Capture the cell that displays the provided text and extract its (X, Y) central coordinate. 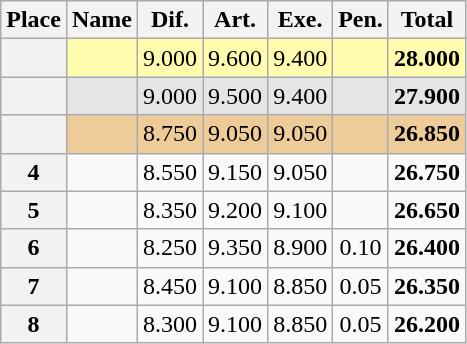
26.200 (426, 324)
9.150 (236, 172)
Name (102, 20)
5 (34, 210)
4 (34, 172)
9.350 (236, 248)
26.650 (426, 210)
28.000 (426, 58)
0.10 (361, 248)
8.900 (300, 248)
27.900 (426, 96)
Dif. (170, 20)
7 (34, 286)
Pen. (361, 20)
Place (34, 20)
9.600 (236, 58)
8 (34, 324)
8.450 (170, 286)
26.400 (426, 248)
9.200 (236, 210)
8.300 (170, 324)
26.350 (426, 286)
Total (426, 20)
26.750 (426, 172)
Art. (236, 20)
8.550 (170, 172)
8.350 (170, 210)
6 (34, 248)
9.500 (236, 96)
26.850 (426, 134)
8.750 (170, 134)
Exe. (300, 20)
8.250 (170, 248)
